Identify which cell holds the provided text, then report its (X, Y) central coordinate. 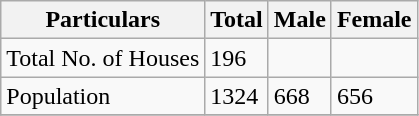
Total No. of Houses (103, 58)
656 (374, 96)
196 (237, 58)
Population (103, 96)
Particulars (103, 20)
Total (237, 20)
Female (374, 20)
Male (300, 20)
1324 (237, 96)
668 (300, 96)
